Return (x, y) of the center of cell containing provided text 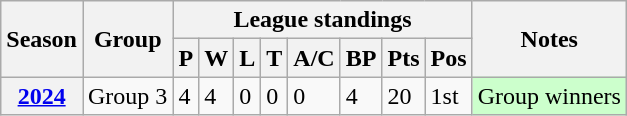
Pos (448, 58)
Group 3 (127, 96)
Pts (404, 58)
League standings (322, 20)
20 (404, 96)
Group (127, 39)
P (186, 58)
1st (448, 96)
L (248, 58)
A/C (314, 58)
T (274, 58)
Notes (549, 39)
W (216, 58)
2024 (42, 96)
Season (42, 39)
BP (361, 58)
Group winners (549, 96)
